Scan for the cell matching the given text and deliver its [X, Y] coordinate at center. 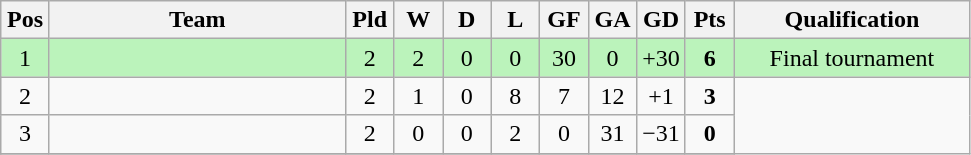
D [466, 20]
Final tournament [852, 58]
30 [564, 58]
Pts [710, 20]
Pos [26, 20]
Pld [370, 20]
Qualification [852, 20]
31 [612, 134]
+1 [662, 96]
W [418, 20]
−31 [662, 134]
7 [564, 96]
GD [662, 20]
+30 [662, 58]
6 [710, 58]
8 [516, 96]
12 [612, 96]
Team [197, 20]
GF [564, 20]
L [516, 20]
GA [612, 20]
